Detect which cell encompasses the target text, then output its [X, Y] center coordinate. 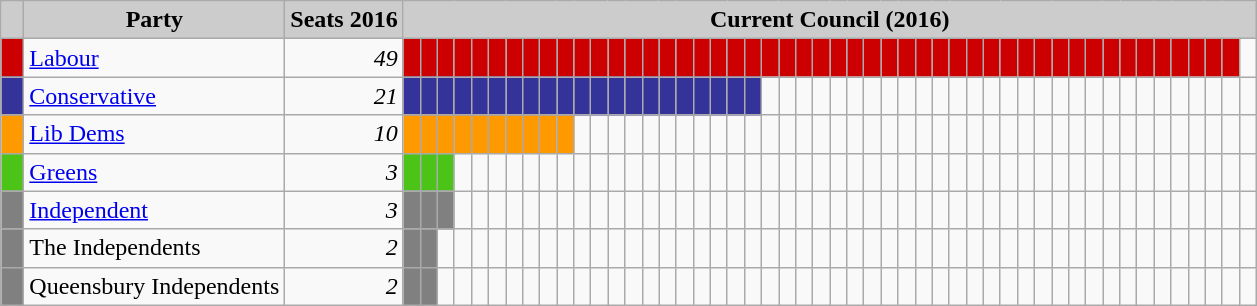
21 [344, 96]
49 [344, 58]
Labour [154, 58]
Seats 2016 [344, 20]
Conservative [154, 96]
Greens [154, 172]
10 [344, 134]
Independent [154, 210]
Lib Dems [154, 134]
Current Council (2016) [830, 20]
The Independents [154, 248]
Party [154, 20]
Queensbury Independents [154, 286]
